Determine the (X, Y) coordinate at the center of the cell enclosing the given text.  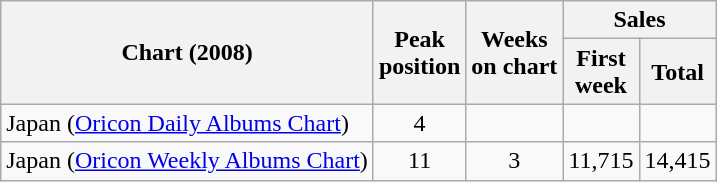
Japan (Oricon Daily Albums Chart) (188, 123)
Firstweek (601, 72)
14,415 (678, 161)
Weekson chart (514, 52)
Japan (Oricon Weekly Albums Chart) (188, 161)
Peakposition (419, 52)
11,715 (601, 161)
4 (419, 123)
Total (678, 72)
Chart (2008) (188, 52)
Sales (640, 20)
3 (514, 161)
11 (419, 161)
